Identify which cell holds the provided text, then report its (X, Y) central coordinate. 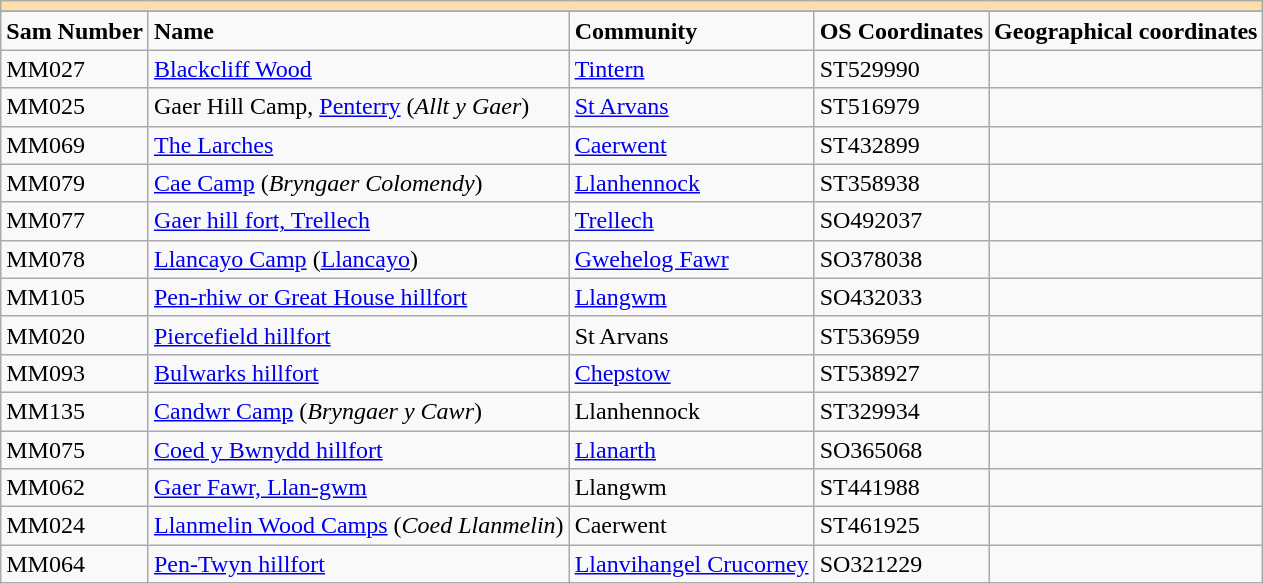
ST461925 (901, 526)
SO365068 (901, 449)
MM062 (75, 488)
Gaer hill fort, Trellech (358, 221)
SO321229 (901, 564)
Geographical coordinates (1126, 31)
Tintern (692, 69)
Candwr Camp (Bryngaer y Cawr) (358, 411)
MM025 (75, 107)
MM078 (75, 259)
Llanvihangel Crucorney (692, 564)
MM093 (75, 373)
Trellech (692, 221)
MM075 (75, 449)
Gaer Fawr, Llan-gwm (358, 488)
Pen-rhiw or Great House hillfort (358, 297)
Pen-Twyn hillfort (358, 564)
Cae Camp (Bryngaer Colomendy) (358, 183)
Name (358, 31)
ST358938 (901, 183)
Llancayo Camp (Llancayo) (358, 259)
MM020 (75, 335)
Blackcliff Wood (358, 69)
SO378038 (901, 259)
The Larches (358, 145)
Community (692, 31)
MM135 (75, 411)
SO432033 (901, 297)
Coed y Bwnydd hillfort (358, 449)
MM024 (75, 526)
Bulwarks hillfort (358, 373)
ST538927 (901, 373)
OS Coordinates (901, 31)
MM077 (75, 221)
ST432899 (901, 145)
ST529990 (901, 69)
Piercefield hillfort (358, 335)
MM069 (75, 145)
Gaer Hill Camp, Penterry (Allt y Gaer) (358, 107)
MM105 (75, 297)
SO492037 (901, 221)
ST516979 (901, 107)
ST536959 (901, 335)
Llanmelin Wood Camps (Coed Llanmelin) (358, 526)
Gwehelog Fawr (692, 259)
MM064 (75, 564)
Llanarth (692, 449)
MM079 (75, 183)
MM027 (75, 69)
ST441988 (901, 488)
Chepstow (692, 373)
ST329934 (901, 411)
Sam Number (75, 31)
